For the text-containing cell, return its midpoint in [x, y] coordinate format. 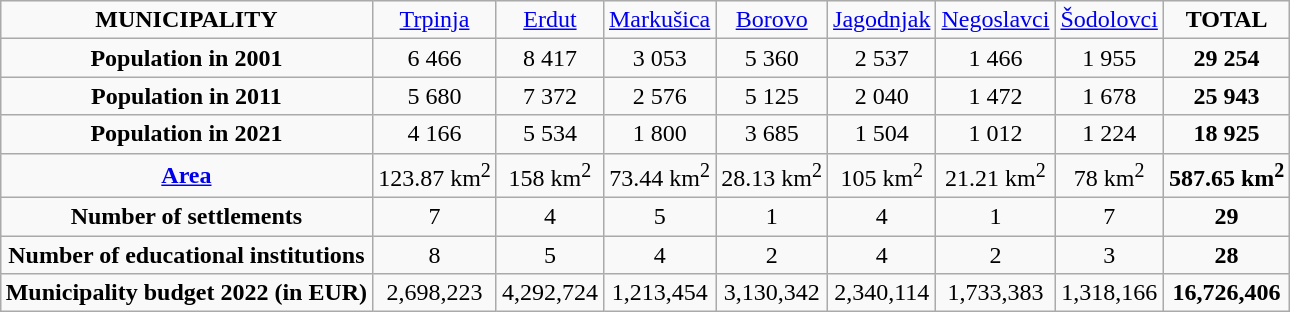
1,318,166 [1109, 293]
Trpinja [435, 20]
29 [1226, 217]
Number of educational institutions [186, 255]
73.44 km2 [659, 176]
5 125 [772, 96]
1 466 [996, 58]
MUNICIPALITY [186, 20]
Area [186, 176]
Number of settlements [186, 217]
105 km2 [882, 176]
1 955 [1109, 58]
587.65 km2 [1226, 176]
1,213,454 [659, 293]
28 [1226, 255]
Population in 2001 [186, 58]
Population in 2021 [186, 134]
TOTAL [1226, 20]
8 417 [550, 58]
158 km2 [550, 176]
29 254 [1226, 58]
5 680 [435, 96]
Borovo [772, 20]
6 466 [435, 58]
2,340,114 [882, 293]
Jagodnjak [882, 20]
Markušica [659, 20]
2 576 [659, 96]
16,726,406 [1226, 293]
7 372 [550, 96]
2 040 [882, 96]
4,292,724 [550, 293]
Negoslavci [996, 20]
3 685 [772, 134]
78 km2 [1109, 176]
2 537 [882, 58]
123.87 km2 [435, 176]
5 534 [550, 134]
Population in 2011 [186, 96]
1 472 [996, 96]
3,130,342 [772, 293]
Municipality budget 2022 (in EUR) [186, 293]
Erdut [550, 20]
25 943 [1226, 96]
21.21 km2 [996, 176]
1 800 [659, 134]
1 678 [1109, 96]
5 360 [772, 58]
1 504 [882, 134]
4 166 [435, 134]
3 [1109, 255]
2,698,223 [435, 293]
1,733,383 [996, 293]
28.13 km2 [772, 176]
1 224 [1109, 134]
1 012 [996, 134]
3 053 [659, 58]
8 [435, 255]
Šodolovci [1109, 20]
18 925 [1226, 134]
